Capture the cell that displays the provided text and extract its [X, Y] central coordinate. 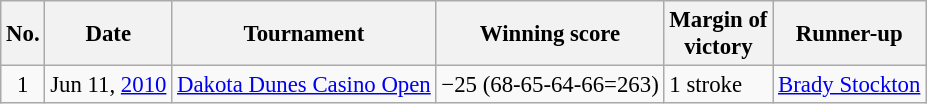
Date [108, 34]
Runner-up [850, 34]
Winning score [550, 34]
Brady Stockton [850, 85]
Jun 11, 2010 [108, 85]
−25 (68-65-64-66=263) [550, 85]
1 stroke [718, 85]
Tournament [304, 34]
Margin ofvictory [718, 34]
No. [23, 34]
Dakota Dunes Casino Open [304, 85]
1 [23, 85]
